Scan for the cell matching the given text and deliver its (X, Y) coordinate at center. 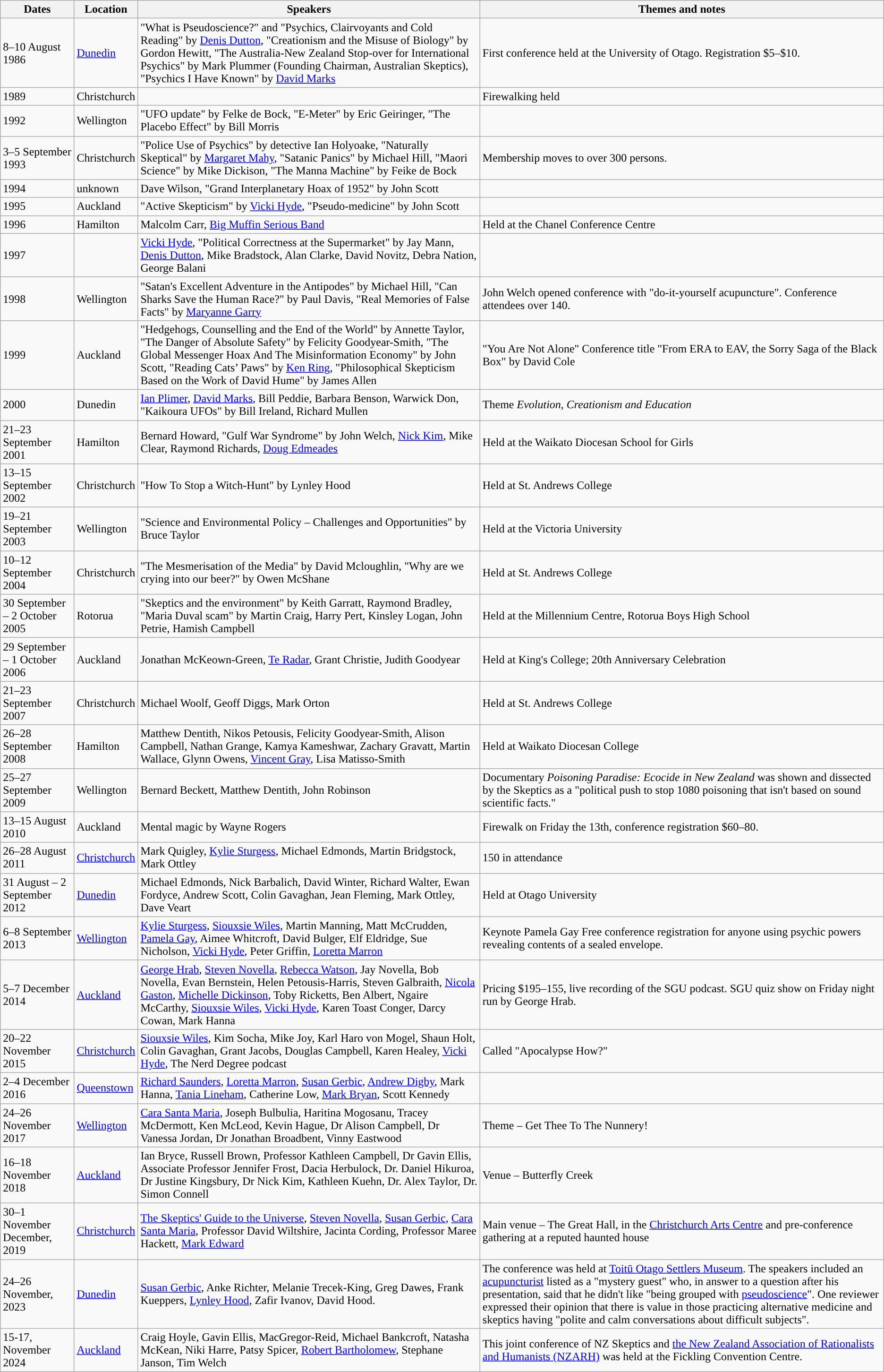
Held at King's College; 20th Anniversary Celebration (682, 660)
Mental magic by Wayne Rogers (309, 827)
16–18 November 2018 (37, 1175)
Keynote Pamela Gay Free conference registration for anyone using psychic powers revealing contents of a sealed envelope. (682, 938)
Dave Wilson, "Grand Interplanetary Hoax of 1952" by John Scott (309, 189)
"The Mesmerisation of the Media" by David Mcloughlin, "Why are we crying into our beer?" by Owen McShane (309, 573)
13–15 September 2002 (37, 486)
150 in attendance (682, 858)
Themes and notes (682, 9)
20–22 November 2015 (37, 1051)
24–26 November 2017 (37, 1125)
Speakers (309, 9)
Queenstown (106, 1088)
1994 (37, 189)
Location (106, 9)
1995 (37, 206)
Theme – Get Thee To The Nunnery! (682, 1125)
6–8 September 2013 (37, 938)
Venue – Butterfly Creek (682, 1175)
2000 (37, 404)
1996 (37, 224)
Jonathan McKeown-Green, Te Radar, Grant Christie, Judith Goodyear (309, 660)
26–28 August 2011 (37, 858)
Held at the Chanel Conference Centre (682, 224)
"Active Skepticism" by Vicki Hyde, "Pseudo-medicine" by John Scott (309, 206)
Mark Quigley, Kylie Sturgess, Michael Edmonds, Martin Bridgstock, Mark Ottley (309, 858)
Bernard Howard, "Gulf War Syndrome" by John Welch, Nick Kim, Mike Clear, Raymond Richards, Doug Edmeades (309, 442)
Firewalk on Friday the 13th, conference registration $60–80. (682, 827)
"How To Stop a Witch-Hunt" by Lynley Hood (309, 486)
John Welch opened conference with "do-it-yourself acupuncture". Conference attendees over 140. (682, 299)
First conference held at the University of Otago. Registration $5–$10. (682, 53)
Called "Apocalypse How?" (682, 1051)
1998 (37, 299)
Michael Edmonds, Nick Barbalich, David Winter, Richard Walter, Ewan Fordyce, Andrew Scott, Colin Gavaghan, Jean Fleming, Mark Ottley, Dave Veart (309, 895)
Theme Evolution, Creationism and Education (682, 404)
Malcolm Carr, Big Muffin Serious Band (309, 224)
Main venue – The Great Hall, in the Christchurch Arts Centre and pre-conference gathering at a reputed haunted house (682, 1231)
5–7 December 2014 (37, 995)
31 August – 2 September 2012 (37, 895)
1999 (37, 355)
Ian Plimer, David Marks, Bill Peddie, Barbara Benson, Warwick Don, "Kaikoura UFOs" by Bill Ireland, Richard Mullen (309, 404)
21–23 September 2001 (37, 442)
Craig Hoyle, Gavin Ellis, MacGregor-Reid, Michael Bankcroft, Natasha McKean, Niki Harre, Patsy Spicer, Robert Bartholomew, Stephane Janson, Tim Welch (309, 1350)
unknown (106, 189)
10–12 September 2004 (37, 573)
30–1 November December, 2019 (37, 1231)
Firewalking held (682, 96)
13–15 August 2010 (37, 827)
24–26 November, 2023 (37, 1294)
Held at the Millennium Centre, Rotorua Boys High School (682, 616)
Pricing $195–155, live recording of the SGU podcast. SGU quiz show on Friday night run by George Hrab. (682, 995)
Membership moves to over 300 persons. (682, 158)
Richard Saunders, Loretta Marron, Susan Gerbic, Andrew Digby, Mark Hanna, Tania Lineham, Catherine Low, Mark Bryan, Scott Kennedy (309, 1088)
"Science and Environmental Policy – Challenges and Opportunities" by Bruce Taylor (309, 529)
1997 (37, 255)
26–28 September 2008 (37, 746)
1992 (37, 121)
"You Are Not Alone" Conference title "From ERA to EAV, the Sorry Saga of the Black Box" by David Cole (682, 355)
Held at Waikato Diocesan College (682, 746)
Held at Otago University (682, 895)
Held at the Victoria University (682, 529)
2–4 December 2016 (37, 1088)
30 September – 2 October 2005 (37, 616)
Michael Woolf, Geoff Diggs, Mark Orton (309, 703)
Susan Gerbic, Anke Richter, Melanie Trecek-King, Greg Dawes, Frank Kueppers, Lynley Hood, Zafir Ivanov, David Hood. (309, 1294)
19–21 September 2003 (37, 529)
21–23 September 2007 (37, 703)
Held at the Waikato Diocesan School for Girls (682, 442)
1989 (37, 96)
Rotorua (106, 616)
15-17, November 2024 (37, 1350)
25–27 September 2009 (37, 790)
Dates (37, 9)
8–10 August 1986 (37, 53)
Bernard Beckett, Matthew Dentith, John Robinson (309, 790)
"UFO update" by Felke de Bock, "E-Meter" by Eric Geiringer, "The Placebo Effect" by Bill Morris (309, 121)
3–5 September 1993 (37, 158)
29 September – 1 October 2006 (37, 660)
